Determine the (x, y) coordinate at the center of the cell enclosing the given text.  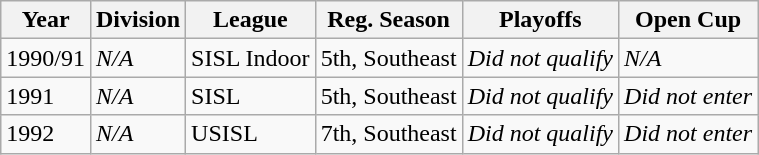
1991 (46, 96)
Open Cup (688, 20)
League (251, 20)
Year (46, 20)
Reg. Season (388, 20)
SISL (251, 96)
Playoffs (540, 20)
Division (138, 20)
1990/91 (46, 58)
SISL Indoor (251, 58)
7th, Southeast (388, 134)
USISL (251, 134)
1992 (46, 134)
